Detect which cell encompasses the target text, then output its [X, Y] center coordinate. 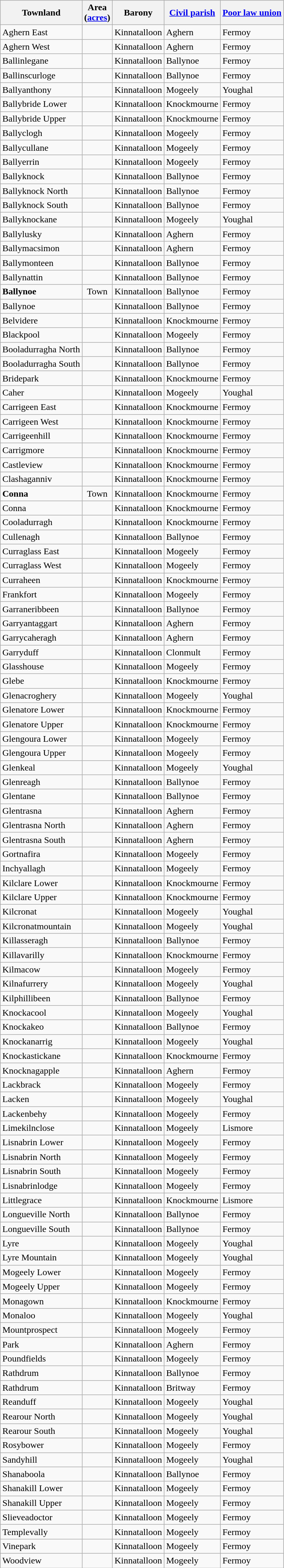
Poor law union [252, 13]
Knockanarrig [41, 1041]
Gortnafira [41, 854]
Rearour North [41, 1416]
Civil parish [192, 13]
Castleview [41, 465]
Limekilnclose [41, 1128]
Ballyclogh [41, 133]
Carrigeen East [41, 407]
Glentrasna South [41, 839]
Glenacroghery [41, 696]
Aghern East [41, 32]
Killavarilly [41, 955]
Blackpool [41, 335]
Ballynattin [41, 277]
Shanakill Upper [41, 1503]
Garrycaheragh [41, 638]
Lisnabrin North [41, 1157]
Glasshouse [41, 667]
Lackbrack [41, 1085]
Ballybride Lower [41, 104]
Aghern West [41, 47]
Lyre [41, 1243]
Booladurragha North [41, 349]
Townland [41, 13]
Shanakill Lower [41, 1488]
Clashaganniv [41, 479]
Mogeely Upper [41, 1287]
Shanaboola [41, 1474]
Curraglass East [41, 551]
Ballyanthony [41, 90]
Kilnafurrery [41, 984]
Booladurragha South [41, 364]
Lisnabrinlodge [41, 1186]
Ballyknock South [41, 205]
Lackenbehy [41, 1113]
Glengoura Lower [41, 739]
Garraneribbeen [41, 609]
Park [41, 1344]
Knocknagapple [41, 1070]
Ballyknock [41, 176]
Poundfields [41, 1359]
Area(acres) [97, 13]
Carrigeen West [41, 422]
Bridepark [41, 378]
Knockastickane [41, 1056]
Lisnabrin South [41, 1171]
Ballymonteen [41, 263]
Killasseragh [41, 941]
Monaloo [41, 1315]
Woodview [41, 1560]
Curraheen [41, 580]
Ballyerrin [41, 162]
Glenatore Upper [41, 724]
Ballycullane [41, 147]
Ballymacsimon [41, 249]
Templevally [41, 1532]
Garryduff [41, 652]
Glentrasna North [41, 825]
Cullenagh [41, 537]
Monagown [41, 1301]
Curraglass West [41, 566]
Glentrasna [41, 811]
Ballyknockane [41, 220]
Lisnabrin Lower [41, 1143]
Barony [138, 13]
Glenatore Lower [41, 710]
Carrigmore [41, 450]
Longueville North [41, 1215]
Carrigeenhill [41, 436]
Ballylusky [41, 234]
Rosybower [41, 1445]
Littlegrace [41, 1200]
Ballyknock North [41, 191]
Knockakeo [41, 1027]
Ballinlegane [41, 61]
Lyre Mountain [41, 1258]
Glentane [41, 796]
Rearour South [41, 1431]
Britway [192, 1388]
Lacken [41, 1099]
Kilclare Upper [41, 897]
Kilcronatmountain [41, 926]
Knockacool [41, 1013]
Mogeely Lower [41, 1272]
Frankfort [41, 594]
Inchyallagh [41, 868]
Glebe [41, 681]
Mountprospect [41, 1330]
Clonmult [192, 652]
Belvidere [41, 320]
Reanduff [41, 1402]
Cooladurragh [41, 522]
Kilmacow [41, 969]
Vinepark [41, 1546]
Kilphillibeen [41, 998]
Ballybride Upper [41, 119]
Glenkeal [41, 768]
Kilcronat [41, 912]
Kilclare Lower [41, 883]
Longueville South [41, 1229]
Slieveadoctor [41, 1517]
Glenreagh [41, 782]
Garryantaggart [41, 623]
Glengoura Upper [41, 753]
Caher [41, 392]
Ballinscurloge [41, 75]
Sandyhill [41, 1460]
